Extract the (x, y) coordinate from the center of the cell holding the provided text.  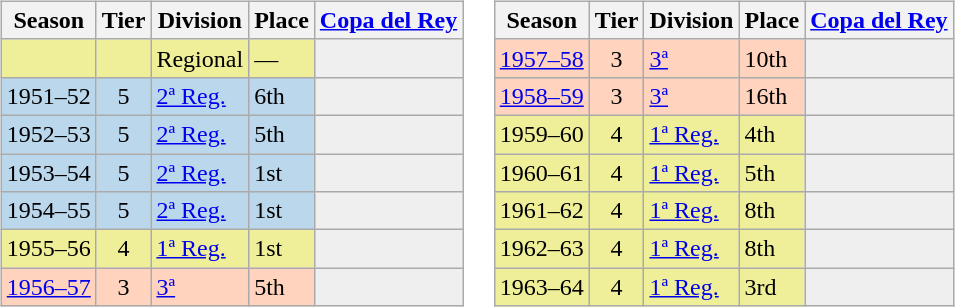
4th (772, 134)
1959–60 (542, 134)
1963–64 (542, 287)
1955–56 (48, 249)
1960–61 (542, 173)
1957–58 (542, 58)
10th (772, 58)
1956–57 (48, 287)
1954–55 (48, 211)
1952–53 (48, 134)
16th (772, 96)
6th (282, 96)
1953–54 (48, 173)
1962–63 (542, 249)
Regional (200, 58)
1958–59 (542, 96)
3rd (772, 287)
— (282, 58)
1961–62 (542, 211)
1951–52 (48, 96)
